For the text-containing cell, return its midpoint in (X, Y) coordinate format. 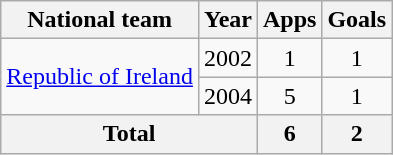
2 (357, 134)
Republic of Ireland (100, 77)
5 (289, 96)
Year (228, 20)
2004 (228, 96)
6 (289, 134)
2002 (228, 58)
Apps (289, 20)
Total (130, 134)
National team (100, 20)
Goals (357, 20)
